Detect which cell encompasses the target text, then output its (x, y) center coordinate. 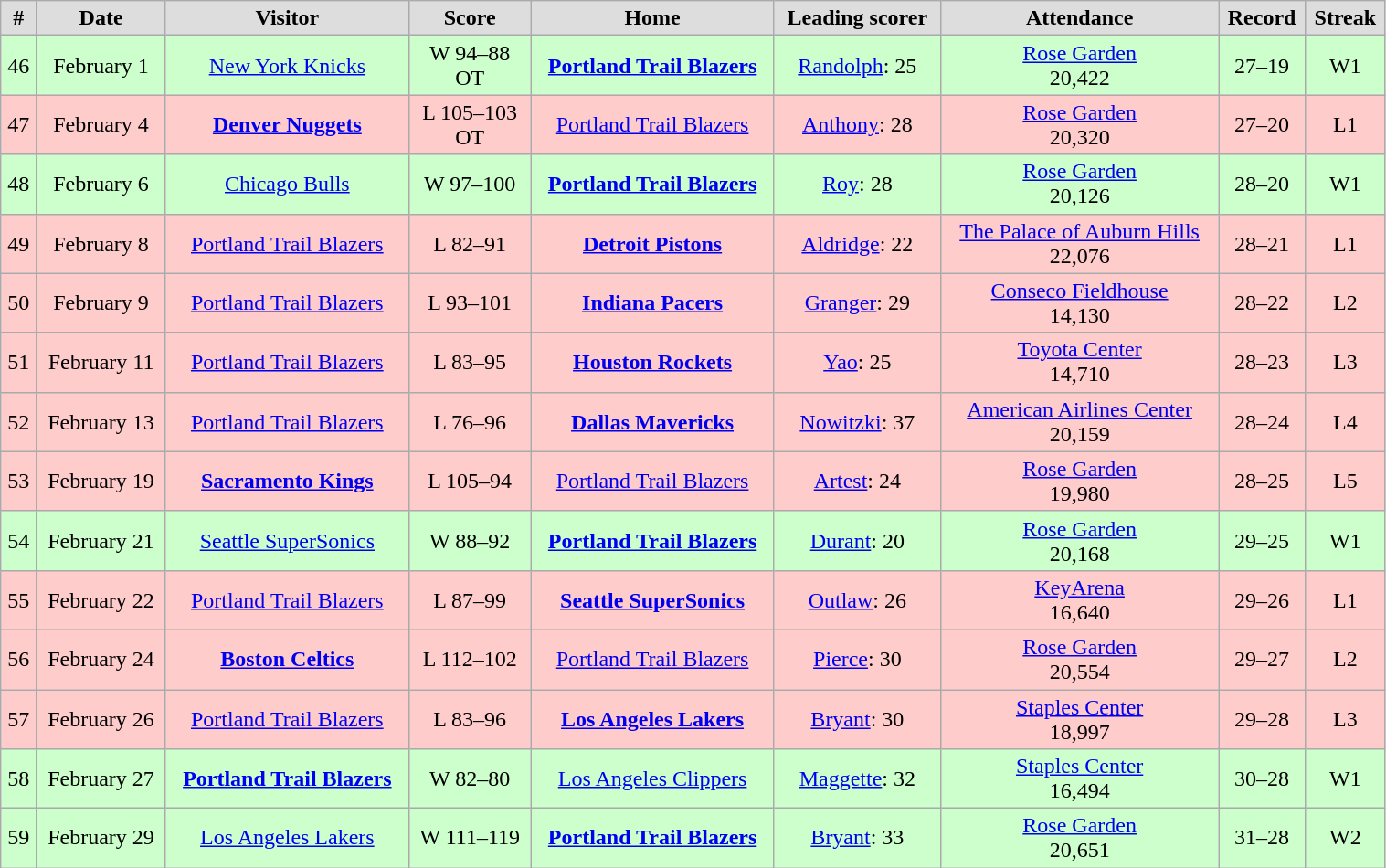
Los Angeles Clippers (652, 778)
Yao: 25 (857, 362)
L 87–99 (470, 599)
53 (18, 481)
Staples Center16,494 (1080, 778)
February 11 (101, 362)
February 13 (101, 422)
February 4 (101, 124)
Houston Rockets (652, 362)
L 112–102 (470, 660)
Record (1263, 18)
February 24 (101, 660)
57 (18, 718)
February 9 (101, 303)
51 (18, 362)
54 (18, 541)
L 82–91 (470, 243)
28–23 (1263, 362)
28–24 (1263, 422)
56 (18, 660)
The Palace of Auburn Hills22,076 (1080, 243)
February 27 (101, 778)
Leading scorer (857, 18)
58 (18, 778)
Pierce: 30 (857, 660)
46 (18, 66)
L 105–103OT (470, 124)
Dallas Mavericks (652, 422)
L 76–96 (470, 422)
W 97–100 (470, 185)
Artest: 24 (857, 481)
W 82–80 (470, 778)
29–27 (1263, 660)
47 (18, 124)
Score (470, 18)
L 83–95 (470, 362)
# (18, 18)
Conseco Fieldhouse14,130 (1080, 303)
February 19 (101, 481)
52 (18, 422)
Sacramento Kings (287, 481)
29–25 (1263, 541)
Home (652, 18)
Bryant: 30 (857, 718)
Rose Garden20,126 (1080, 185)
Streak (1345, 18)
30–28 (1263, 778)
W 94–88OT (470, 66)
W 88–92 (470, 541)
February 6 (101, 185)
Visitor (287, 18)
L 93–101 (470, 303)
31–28 (1263, 839)
Rose Garden20,320 (1080, 124)
Rose Garden20,168 (1080, 541)
Attendance (1080, 18)
Roy: 28 (857, 185)
American Airlines Center20,159 (1080, 422)
28–20 (1263, 185)
55 (18, 599)
59 (18, 839)
New York Knicks (287, 66)
28–25 (1263, 481)
Date (101, 18)
KeyArena16,640 (1080, 599)
Durant: 20 (857, 541)
L 83–96 (470, 718)
49 (18, 243)
Granger: 29 (857, 303)
Rose Garden20,422 (1080, 66)
Chicago Bulls (287, 185)
Detroit Pistons (652, 243)
February 26 (101, 718)
W2 (1345, 839)
27–19 (1263, 66)
L5 (1345, 481)
Toyota Center14,710 (1080, 362)
29–28 (1263, 718)
Outlaw: 26 (857, 599)
Randolph: 25 (857, 66)
W 111–119 (470, 839)
Aldridge: 22 (857, 243)
Rose Garden19,980 (1080, 481)
29–26 (1263, 599)
Rose Garden20,554 (1080, 660)
48 (18, 185)
27–20 (1263, 124)
50 (18, 303)
Maggette: 32 (857, 778)
February 29 (101, 839)
February 8 (101, 243)
February 1 (101, 66)
28–22 (1263, 303)
February 22 (101, 599)
L 105–94 (470, 481)
Bryant: 33 (857, 839)
February 21 (101, 541)
Anthony: 28 (857, 124)
28–21 (1263, 243)
L4 (1345, 422)
Nowitzki: 37 (857, 422)
Indiana Pacers (652, 303)
Staples Center18,997 (1080, 718)
Denver Nuggets (287, 124)
Rose Garden20,651 (1080, 839)
Boston Celtics (287, 660)
